Pinpoint the cell where the given text exists, returning its [x, y] midpoint coordinate. 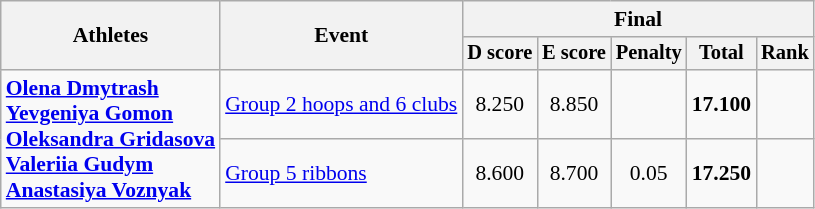
D score [500, 54]
Olena DmytrashYevgeniya GomonOleksandra GridasovaValeriia GudymAnastasiya Voznyak [110, 139]
Event [341, 36]
Penalty [649, 54]
Rank [785, 54]
Group 5 ribbons [341, 174]
8.700 [574, 174]
Group 2 hoops and 6 clubs [341, 104]
Total [722, 54]
8.250 [500, 104]
Final [638, 19]
17.250 [722, 174]
17.100 [722, 104]
Athletes [110, 36]
8.600 [500, 174]
8.850 [574, 104]
0.05 [649, 174]
E score [574, 54]
